Capture the cell that displays the provided text and extract its (X, Y) central coordinate. 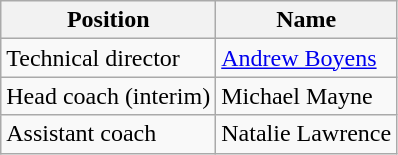
Head coach (interim) (108, 96)
Natalie Lawrence (306, 134)
Name (306, 20)
Assistant coach (108, 134)
Andrew Boyens (306, 58)
Michael Mayne (306, 96)
Technical director (108, 58)
Position (108, 20)
